Return (x, y) of the center of cell containing provided text 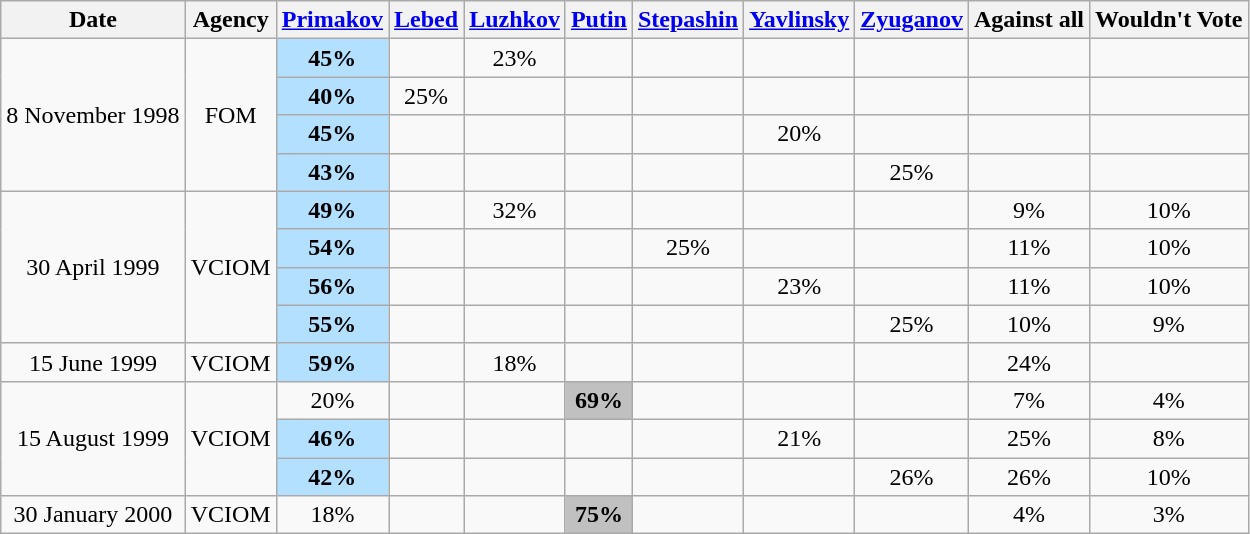
30 April 1999 (93, 267)
Wouldn't Vote (1169, 20)
15 August 1999 (93, 438)
Primakov (332, 20)
24% (1028, 362)
Luzhkov (515, 20)
56% (332, 286)
75% (598, 515)
Zyuganov (912, 20)
59% (332, 362)
Agency (230, 20)
Date (93, 20)
7% (1028, 400)
46% (332, 438)
43% (332, 172)
30 January 2000 (93, 515)
8% (1169, 438)
Stepashin (688, 20)
Putin (598, 20)
Against all (1028, 20)
Yavlinsky (800, 20)
3% (1169, 515)
8 November 1998 (93, 115)
FOM (230, 115)
42% (332, 477)
69% (598, 400)
40% (332, 96)
54% (332, 248)
15 June 1999 (93, 362)
21% (800, 438)
Lebed (426, 20)
49% (332, 210)
32% (515, 210)
55% (332, 324)
